Output the [x, y] coordinate of the center of the cell containing the given text.  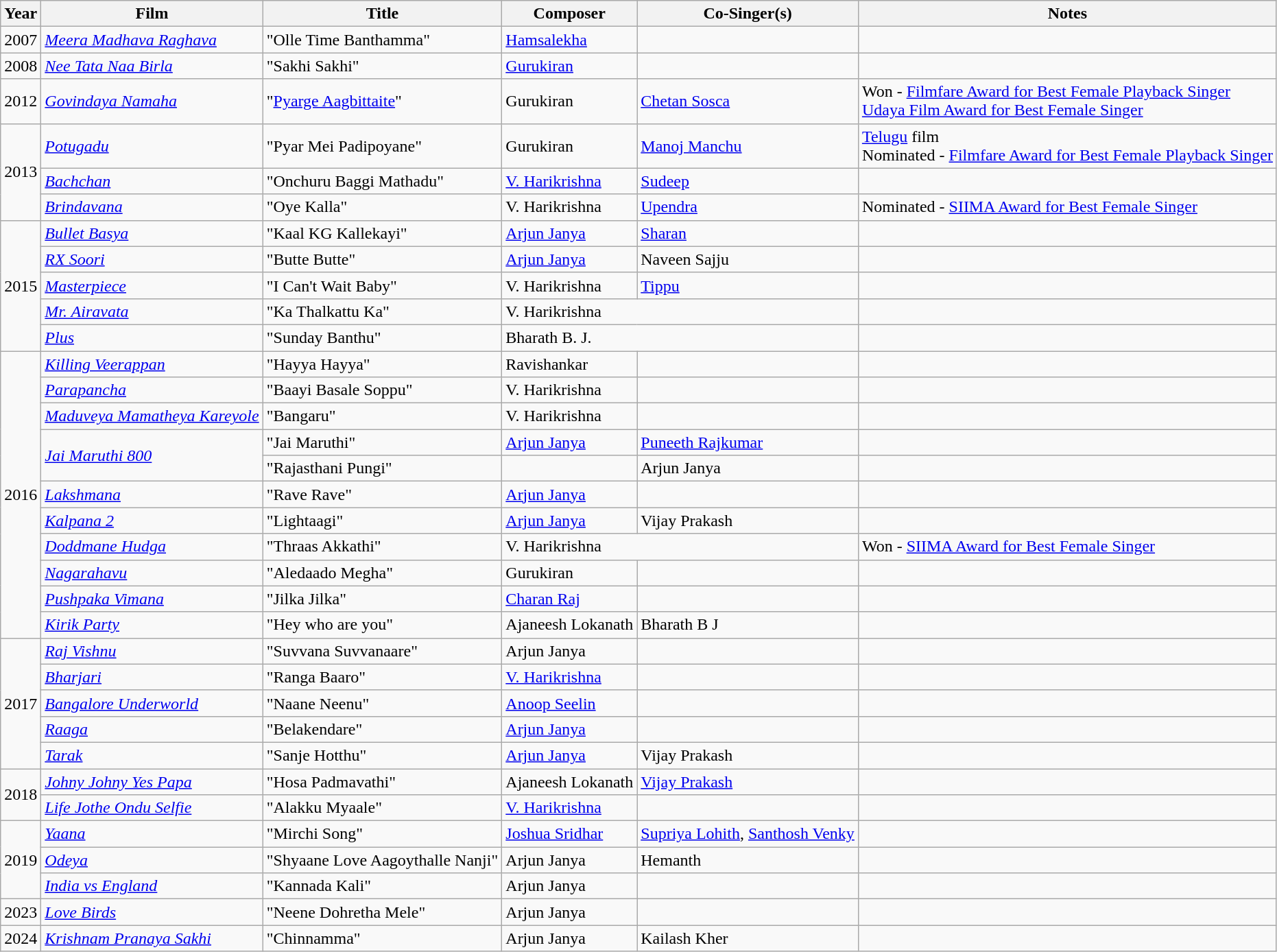
Tarak [152, 755]
Puneeth Rajkumar [748, 442]
"Belakendare" [383, 729]
Doddmane Hudga [152, 547]
Joshua Sridhar [569, 834]
"Neene Dohretha Mele" [383, 912]
Bachchan [152, 181]
Meera Madhava Raghava [152, 40]
"Bangaru" [383, 416]
Film [152, 14]
"Sanje Hotthu" [383, 755]
Bullet Basya [152, 233]
Bharath B. J. [680, 337]
"Suvvana Suvvanaare" [383, 651]
2023 [21, 912]
Nominated - SIIMA Award for Best Female Singer [1067, 207]
"Shyaane Love Aagoythalle Nanji" [383, 860]
Nagarahavu [152, 573]
Maduveya Mamatheya Kareyole [152, 416]
2013 [21, 171]
Notes [1067, 14]
"Hosa Padmavathi" [383, 781]
"Ranga Baaro" [383, 677]
"Rave Rave" [383, 495]
"Hayya Hayya" [383, 364]
2024 [21, 938]
2019 [21, 860]
Sharan [748, 233]
"Lightaagi" [383, 521]
2008 [21, 66]
Bharath B J [748, 625]
"Chinnamma" [383, 938]
Odeya [152, 860]
Krishnam Pranaya Sakhi [152, 938]
"Mirchi Song" [383, 834]
Co-Singer(s) [748, 14]
Charan Raj [569, 599]
"Hey who are you" [383, 625]
Brindavana [152, 207]
"Pyar Mei Padipoyane" [383, 145]
Kirik Party [152, 625]
Potugadu [152, 145]
"Onchuru Baggi Mathadu" [383, 181]
Killing Veerappan [152, 364]
Anoop Seelin [569, 703]
Sudeep [748, 181]
Raaga [152, 729]
Tippu [748, 285]
Composer [569, 14]
"I Can't Wait Baby" [383, 285]
2015 [21, 285]
"Thraas Akkathi" [383, 547]
"Butte Butte" [383, 259]
Chetan Sosca [748, 102]
India vs England [152, 886]
Johny Johny Yes Papa [152, 781]
Plus [152, 337]
Naveen Sajju [748, 259]
Life Jothe Ondu Selfie [152, 808]
Won - Filmfare Award for Best Female Playback Singer Udaya Film Award for Best Female Singer [1067, 102]
Kailash Kher [748, 938]
"Oye Kalla" [383, 207]
Nee Tata Naa Birla [152, 66]
"Pyarge Aagbittaite" [383, 102]
"Jai Maruthi" [383, 442]
Jai Maruthi 800 [152, 455]
Masterpiece [152, 285]
"Baayi Basale Soppu" [383, 390]
Parapancha [152, 390]
Hemanth [748, 860]
2007 [21, 40]
"Alakku Myaale" [383, 808]
Bharjari [152, 677]
Love Birds [152, 912]
RX Soori [152, 259]
Mr. Airavata [152, 311]
Won - SIIMA Award for Best Female Singer [1067, 547]
"Ka Thalkattu Ka" [383, 311]
Manoj Manchu [748, 145]
"Sunday Banthu" [383, 337]
"Olle Time Banthamma" [383, 40]
"Aledaado Megha" [383, 573]
"Sakhi Sakhi" [383, 66]
Govindaya Namaha [152, 102]
Upendra [748, 207]
Supriya Lohith, Santhosh Venky [748, 834]
2016 [21, 495]
"Naane Neenu" [383, 703]
"Kaal KG Kallekayi" [383, 233]
Title [383, 14]
2012 [21, 102]
Telugu film Nominated - Filmfare Award for Best Female Playback Singer [1067, 145]
"Kannada Kali" [383, 886]
Yaana [152, 834]
Year [21, 14]
Pushpaka Vimana [152, 599]
Lakshmana [152, 495]
Hamsalekha [569, 40]
2017 [21, 703]
2018 [21, 794]
Ravishankar [569, 364]
Bangalore Underworld [152, 703]
Kalpana 2 [152, 521]
"Rajasthani Pungi" [383, 468]
Raj Vishnu [152, 651]
"Jilka Jilka" [383, 599]
